Identify which cell holds the provided text, then report its [x, y] central coordinate. 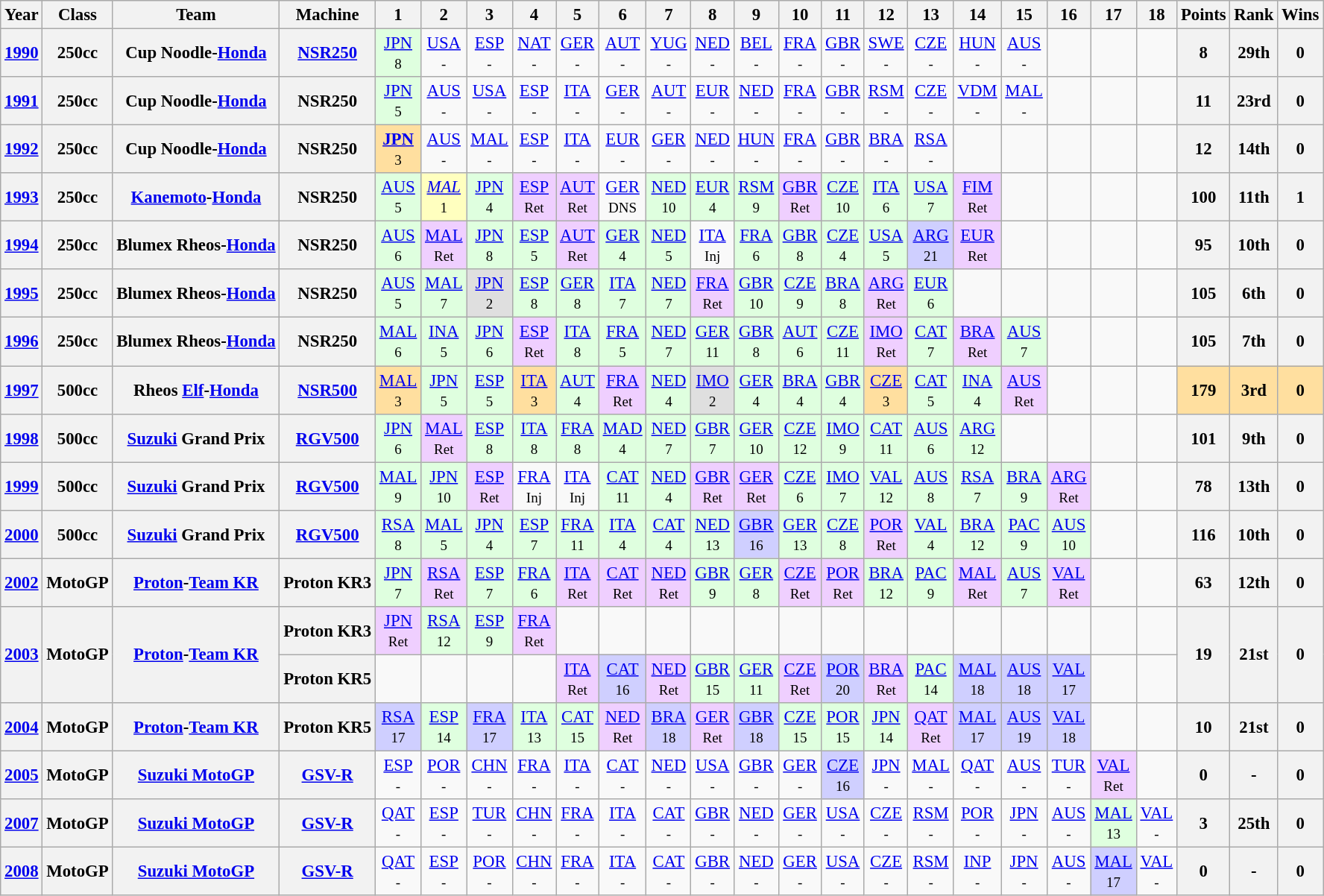
QAT Ret [930, 728]
1994 [22, 246]
14 [977, 15]
ESP 9 [489, 631]
18 [1156, 15]
VAL 17 [1069, 678]
JPN Ret [398, 631]
CZE 12 [799, 438]
17 [1114, 15]
CZE 4 [842, 246]
FRA 17 [489, 728]
RSA 7 [977, 486]
ITA 6 [886, 197]
ARG 21 [930, 246]
7 [669, 15]
MAD 4 [622, 438]
RSA 8 [398, 534]
NED 13 [713, 534]
GBR 10 [756, 294]
CZE 16 [842, 775]
1990 [22, 54]
EUR 6 [930, 294]
GBR 4 [842, 391]
RSA 12 [444, 631]
FRA 8 [577, 438]
BRA 4 [799, 391]
VDM - [977, 101]
GBR 15 [713, 678]
9th [1254, 438]
179 [1203, 391]
JPN 2 [489, 294]
INA 4 [977, 391]
INA 5 [444, 341]
AUT 6 [799, 341]
GER DNS [622, 197]
7th [1254, 341]
23rd [1254, 101]
2004 [22, 728]
POR 20 [842, 678]
VAL 4 [930, 534]
GBR 9 [713, 583]
6 [622, 15]
JPN 10 [444, 486]
1993 [22, 197]
13 [930, 15]
19 [1203, 654]
GER 13 [799, 534]
2000 [22, 534]
AUS 19 [1024, 728]
2003 [22, 654]
5 [577, 15]
116 [1203, 534]
JPN 14 [886, 728]
VAL 18 [1069, 728]
GER 10 [756, 438]
IMO 2 [713, 391]
Year [22, 15]
14th [1254, 149]
1996 [22, 341]
2007 [22, 823]
BRA - [886, 149]
POR 15 [842, 728]
FRA 11 [577, 534]
CZE 3 [886, 391]
FRA 5 [622, 341]
EUR 4 [713, 197]
IMO 9 [842, 438]
MAL 13 [1114, 823]
JPN 3 [398, 149]
FRA Inj [534, 486]
ESP 14 [444, 728]
1997 [22, 391]
MAL 5 [444, 534]
CZE 11 [842, 341]
AUS 8 [930, 486]
11th [1254, 197]
78 [1203, 486]
13th [1254, 486]
4 [534, 15]
Machine [328, 15]
Rheos Elf-Honda [196, 391]
USA 5 [886, 246]
Class [78, 15]
CZE 10 [842, 197]
GBR 18 [756, 728]
NSR500 [328, 391]
IMO 7 [842, 486]
EUR Ret [977, 246]
CAT 4 [669, 534]
BEL - [756, 54]
MAL 18 [977, 678]
JPN 7 [398, 583]
AUS 10 [1069, 534]
ITA 3 [534, 391]
SWE - [886, 54]
101 [1203, 438]
MAL 9 [398, 486]
BRA 9 [1024, 486]
3rd [1254, 391]
ITA 13 [534, 728]
1991 [22, 101]
GBR 16 [756, 534]
AUS Ret [1024, 391]
Kanemoto-Honda [196, 197]
6th [1254, 294]
INP - [977, 872]
ARG 12 [977, 438]
2 [444, 15]
29th [1254, 54]
95 [1203, 246]
RSA - [930, 149]
MAL 7 [444, 294]
2002 [22, 583]
1999 [22, 486]
ITA 4 [622, 534]
Points [1203, 15]
NED 10 [669, 197]
CZE 8 [842, 534]
15 [1024, 15]
Wins [1300, 15]
NAT - [534, 54]
MAL 3 [398, 391]
BRA 18 [669, 728]
63 [1203, 583]
CAT 7 [930, 341]
YUG - [669, 54]
VAL 12 [886, 486]
CZE 9 [799, 294]
Team [196, 15]
CZE 15 [799, 728]
1995 [22, 294]
2005 [22, 775]
12th [1254, 583]
CAT 15 [577, 728]
CAT 5 [930, 391]
25th [1254, 823]
MAL 1 [444, 197]
GBR 7 [713, 438]
AUS 18 [1024, 678]
CAT 16 [622, 678]
1992 [22, 149]
Rank [1254, 15]
16 [1069, 15]
CZE 6 [799, 486]
RSA Ret [444, 583]
FIM Ret [977, 197]
100 [1203, 197]
PAC 14 [930, 678]
NED 5 [669, 246]
USA 7 [930, 197]
MAL 6 [398, 341]
1998 [22, 438]
IMO Ret [886, 341]
RSM 9 [756, 197]
AUT 4 [577, 391]
2008 [22, 872]
CAT Ret [622, 583]
BRA 8 [842, 294]
ITA 7 [622, 294]
RSA 17 [398, 728]
9 [756, 15]
